Find where the given text appears and provide that cell's center as (X, Y) coordinate. 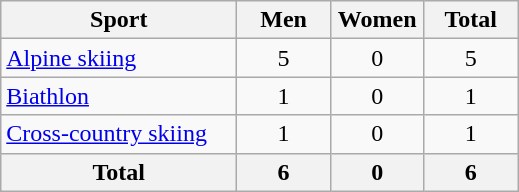
Sport (119, 20)
Men (284, 20)
Biathlon (119, 96)
Cross-country skiing (119, 134)
Alpine skiing (119, 58)
Women (377, 20)
